Detect which cell encompasses the target text, then output its [X, Y] center coordinate. 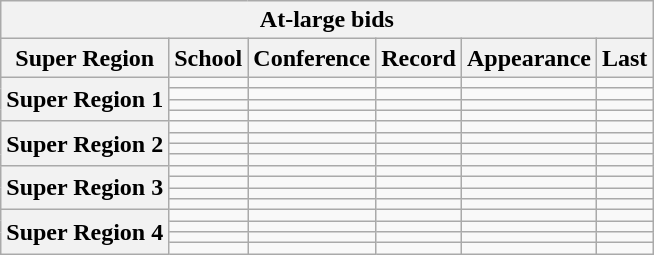
Super Region 1 [85, 99]
Conference [312, 58]
Super Region 2 [85, 143]
At-large bids [327, 20]
School [208, 58]
Super Region 4 [85, 232]
Appearance [528, 58]
Record [419, 58]
Super Region [85, 58]
Super Region 3 [85, 187]
Last [624, 58]
